Search for the cell housing the specified text and yield its (X, Y) center coordinate. 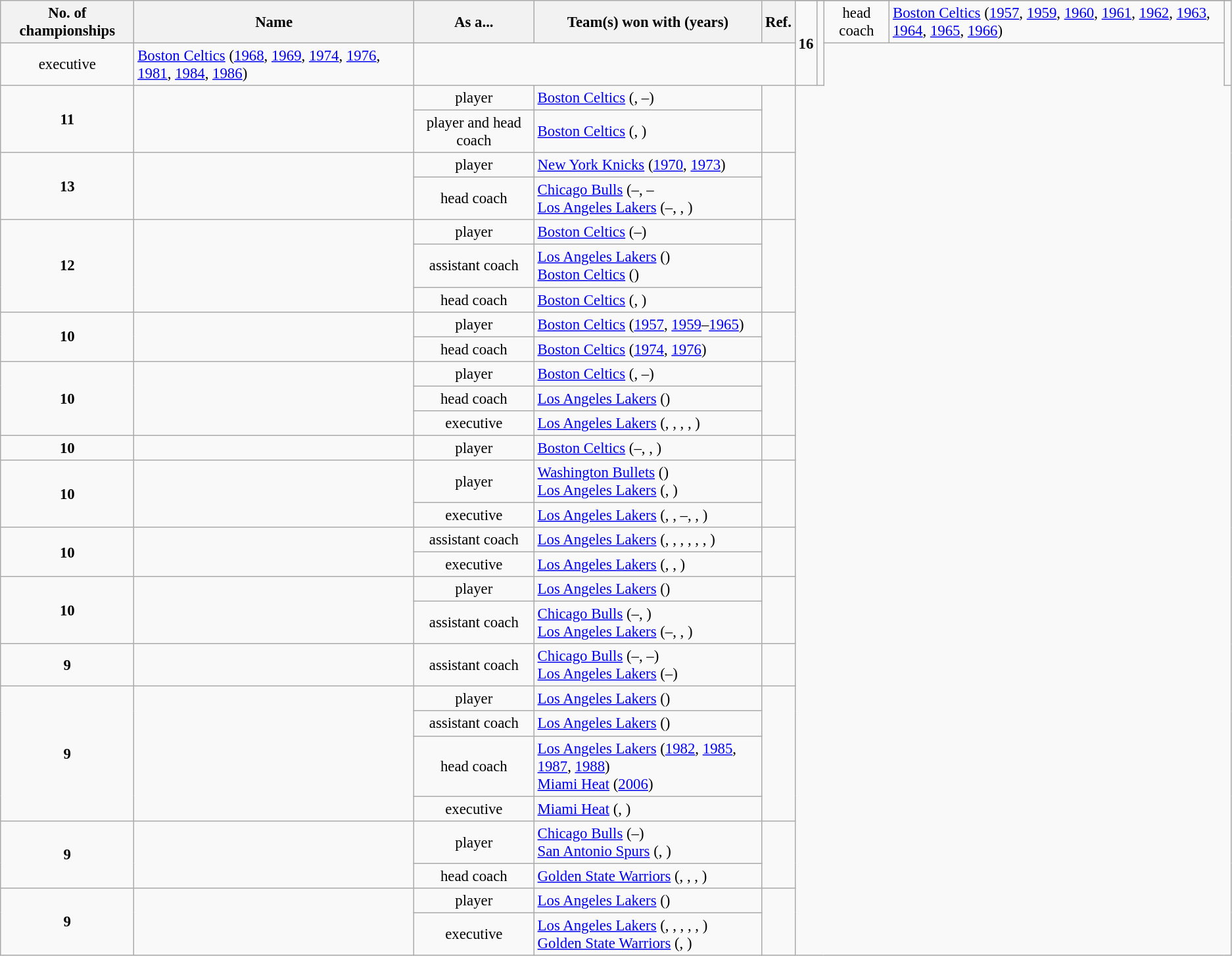
New York Knicks (1970, 1973) (648, 165)
13 (67, 186)
Boston Celtics (–, , ) (648, 448)
Los Angeles Lakers (, , , , ) (648, 423)
Miami Heat (, ) (648, 809)
Ref. (778, 22)
Chicago Bulls (–, –)Los Angeles Lakers (–) (648, 665)
Los Angeles Lakers (1982, 1985, 1987, 1988)Miami Heat (2006) (648, 766)
No. of championships (67, 22)
Chicago Bulls (–)San Antonio Spurs (, ) (648, 842)
player and head coach (473, 131)
Golden State Warriors (, , , ) (648, 876)
12 (67, 266)
11 (67, 119)
Boston Celtics (1974, 1976) (648, 349)
Boston Celtics (1957, 1959, 1960, 1961, 1962, 1963, 1964, 1965, 1966) (1057, 22)
Boston Celtics (1957, 1959–1965) (648, 324)
Name (274, 22)
Team(s) won with (years) (648, 22)
Boston Celtics (1968, 1969, 1974, 1976, 1981, 1984, 1986) (274, 64)
Los Angeles Lakers (, , ) (648, 565)
Los Angeles Lakers (, , , , , , ) (648, 540)
Chicago Bulls (–, –Los Angeles Lakers (–, , ) (648, 199)
As a... (473, 22)
Boston Celtics (–) (648, 232)
Chicago Bulls (–, )Los Angeles Lakers (–, , ) (648, 623)
Los Angeles Lakers (, , –, , ) (648, 515)
Los Angeles Lakers (, , , , , )Golden State Warriors (, ) (648, 934)
16 (806, 43)
Washington Bullets ()Los Angeles Lakers (, ) (648, 481)
Los Angeles Lakers ()Boston Celtics () (648, 266)
